Identify which cell holds the provided text, then report its [x, y] central coordinate. 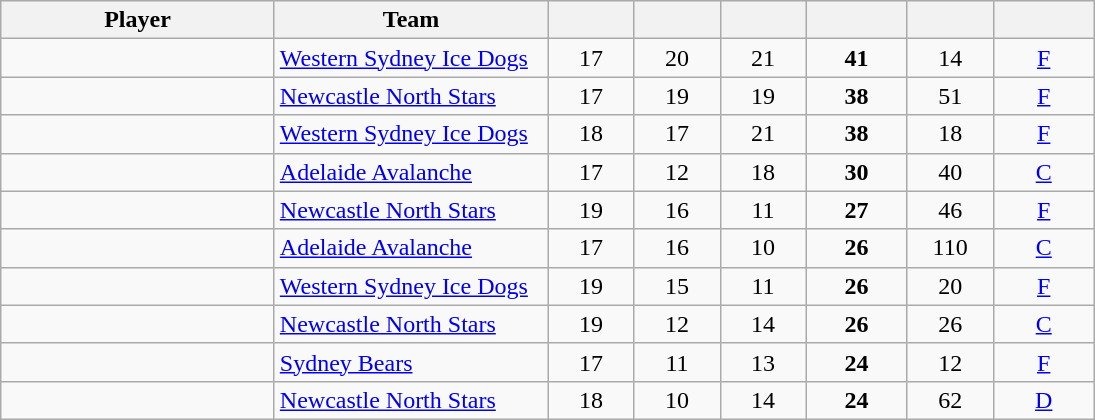
110 [950, 248]
40 [950, 172]
41 [856, 58]
15 [677, 286]
30 [856, 172]
51 [950, 96]
46 [950, 210]
27 [856, 210]
62 [950, 400]
D [1044, 400]
Team [411, 20]
13 [763, 362]
Player [138, 20]
Sydney Bears [411, 362]
